Search for the cell housing the specified text and yield its [X, Y] center coordinate. 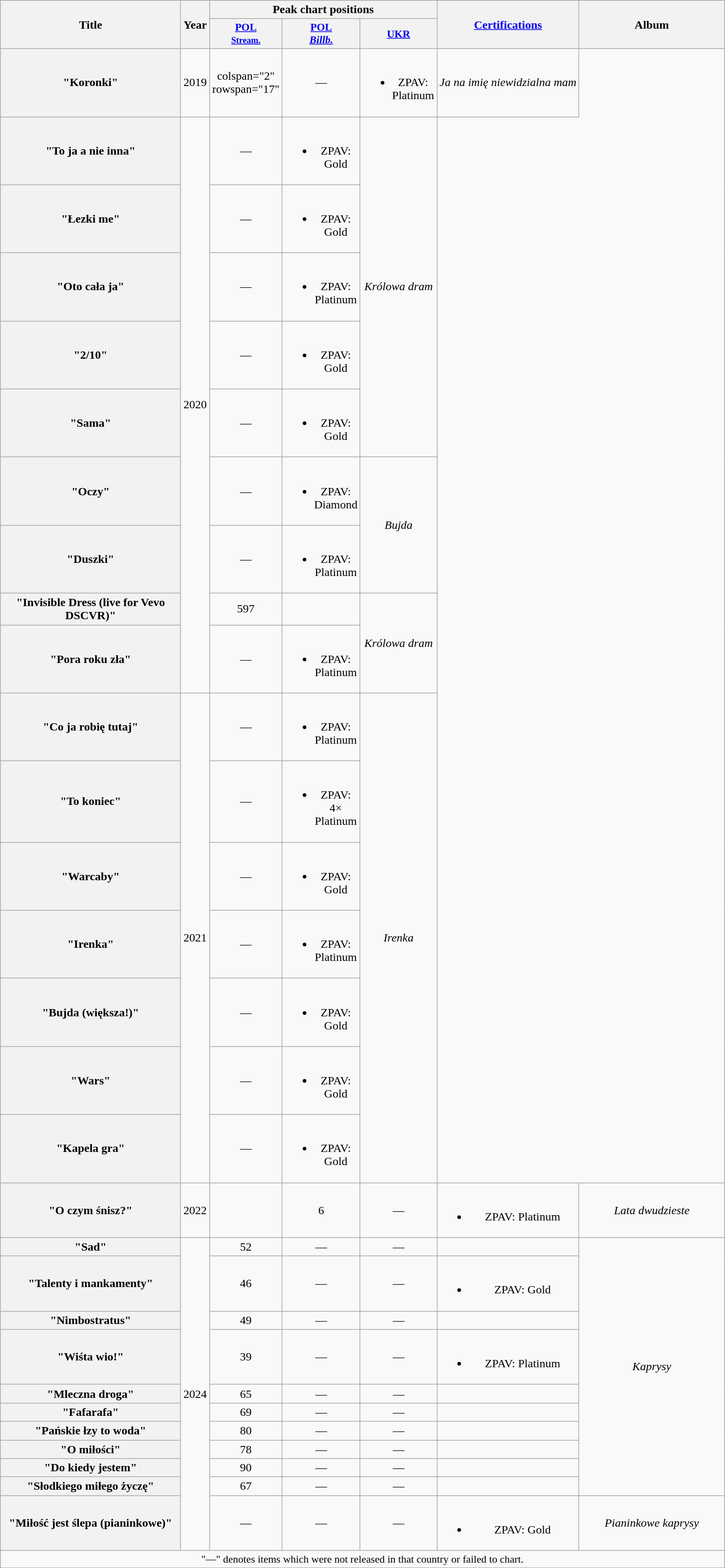
597 [246, 609]
Irenka [399, 938]
"Miłość jest ślepa (pianinkowe)" [90, 1523]
"Irenka" [90, 944]
"O miłości" [90, 1449]
2021 [195, 938]
"Warcaby" [90, 876]
Certifications [508, 24]
POLBillb. [321, 34]
"Słodkiego miłego życzę" [90, 1486]
"To koniec" [90, 802]
Peak chart positions [323, 10]
Ja na imię niewidzialna mam [508, 83]
67 [246, 1486]
Bujda [399, 525]
2019 [195, 83]
"2/10" [90, 355]
POLStream. [246, 34]
"Do kiedy jestem" [90, 1468]
"Kapela gra" [90, 1149]
Album [652, 24]
ZPAV: Diamond [321, 491]
49 [246, 1320]
"Pańskie łzy to woda" [90, 1430]
"Koronki" [90, 83]
Pianinkowe kaprysy [652, 1523]
2024 [195, 1394]
"Oto cała ja" [90, 287]
52 [246, 1247]
Lata dwudzieste [652, 1210]
78 [246, 1449]
6 [321, 1210]
"Mleczna droga" [90, 1394]
Title [90, 24]
"O czym śnisz?" [90, 1210]
90 [246, 1468]
"Invisible Dress (live for Vevo DSCVR)" [90, 609]
"Pora roku zła" [90, 659]
"Wars" [90, 1080]
"Talenty i mankamenty" [90, 1283]
65 [246, 1394]
"Sad" [90, 1247]
"—" denotes items which were not released in that country or failed to chart. [363, 1559]
2020 [195, 405]
"Bujda (większa!)" [90, 1012]
"Co ja robię tutaj" [90, 727]
"Oczy" [90, 491]
Year [195, 24]
"Nimbostratus" [90, 1320]
69 [246, 1412]
ZPAV: 4× Platinum [321, 802]
UKR [399, 34]
Kaprysy [652, 1367]
"Fafarafa" [90, 1412]
"Łezki me" [90, 219]
"Wiśta wio!" [90, 1357]
39 [246, 1357]
"Duszki" [90, 559]
"To ja a nie inna" [90, 151]
colspan="2" rowspan="17" [246, 83]
"Sama" [90, 423]
2022 [195, 1210]
46 [246, 1283]
80 [246, 1430]
